From the cell containing the given text, extract its center point as (X, Y) coordinate. 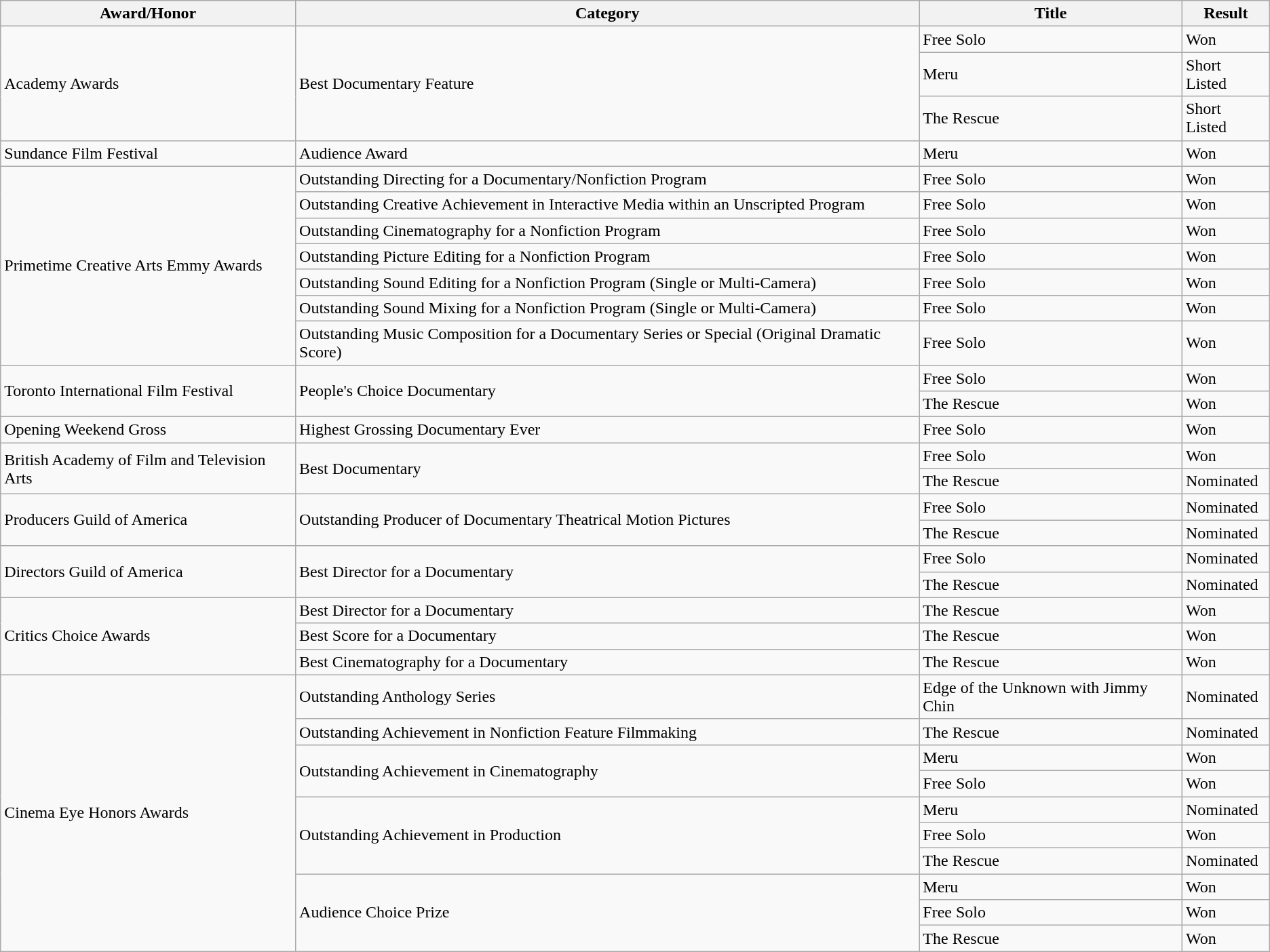
Edge of the Unknown with Jimmy Chin (1051, 697)
Outstanding Directing for a Documentary/Nonfiction Program (608, 179)
Award/Honor (148, 14)
Outstanding Anthology Series (608, 697)
Title (1051, 14)
Best Documentary (608, 469)
Category (608, 14)
Outstanding Achievement in Production (608, 835)
Cinema Eye Honors Awards (148, 813)
British Academy of Film and Television Arts (148, 469)
Outstanding Cinematography for a Nonfiction Program (608, 231)
Critics Choice Awards (148, 636)
Outstanding Achievement in Nonfiction Feature Filmmaking (608, 732)
Highest Grossing Documentary Ever (608, 430)
Toronto International Film Festival (148, 391)
Best Score for a Documentary (608, 636)
Primetime Creative Arts Emmy Awards (148, 266)
Best Cinematography for a Documentary (608, 662)
Audience Choice Prize (608, 913)
Outstanding Producer of Documentary Theatrical Motion Pictures (608, 520)
Sundance Film Festival (148, 153)
Academy Awards (148, 83)
Outstanding Creative Achievement in Interactive Media within an Unscripted Program (608, 205)
Result (1225, 14)
Audience Award (608, 153)
Outstanding Achievement in Cinematography (608, 770)
People's Choice Documentary (608, 391)
Producers Guild of America (148, 520)
Outstanding Picture Editing for a Nonfiction Program (608, 256)
Outstanding Sound Mixing for a Nonfiction Program (Single or Multi-Camera) (608, 308)
Outstanding Sound Editing for a Nonfiction Program (Single or Multi-Camera) (608, 282)
Outstanding Music Composition for a Documentary Series or Special (Original Dramatic Score) (608, 343)
Opening Weekend Gross (148, 430)
Directors Guild of America (148, 572)
Best Documentary Feature (608, 83)
